From the cell containing the given text, extract its center point as [X, Y] coordinate. 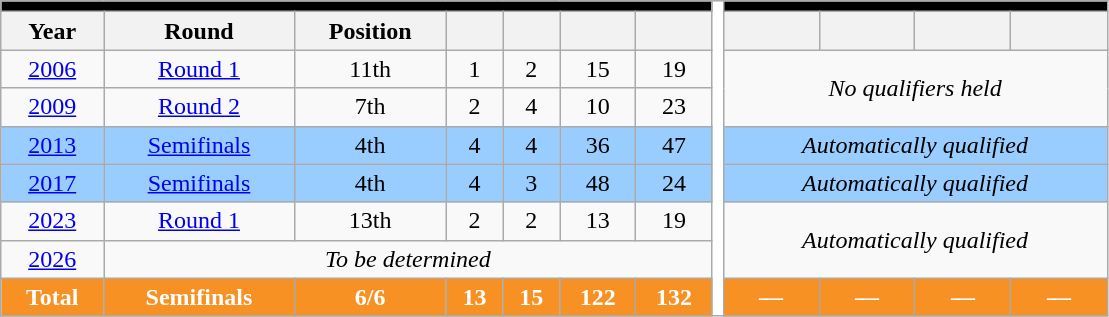
2026 [52, 259]
36 [598, 145]
48 [598, 183]
23 [674, 107]
7th [370, 107]
1 [474, 69]
3 [532, 183]
2009 [52, 107]
To be determined [408, 259]
No qualifiers held [915, 88]
6/6 [370, 297]
Total [52, 297]
Year [52, 31]
Round 2 [200, 107]
122 [598, 297]
Position [370, 31]
24 [674, 183]
2017 [52, 183]
11th [370, 69]
47 [674, 145]
2013 [52, 145]
Round [200, 31]
10 [598, 107]
2006 [52, 69]
2023 [52, 221]
13th [370, 221]
132 [674, 297]
